Output the (X, Y) coordinate of the center of the cell containing the given text.  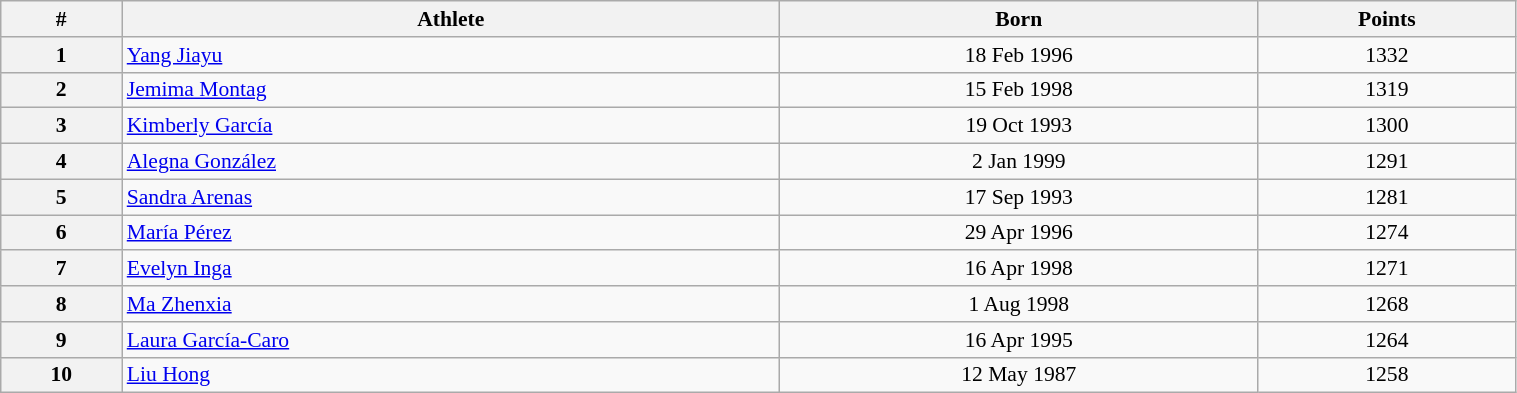
Kimberly García (451, 126)
7 (62, 269)
1 Aug 1998 (1019, 304)
2 (62, 90)
1258 (1387, 375)
Ma Zhenxia (451, 304)
Liu Hong (451, 375)
Athlete (451, 19)
María Pérez (451, 233)
1300 (1387, 126)
1319 (1387, 90)
Jemima Montag (451, 90)
1264 (1387, 340)
1291 (1387, 162)
Points (1387, 19)
9 (62, 340)
3 (62, 126)
Evelyn Inga (451, 269)
Alegna González (451, 162)
Yang Jiayu (451, 55)
10 (62, 375)
4 (62, 162)
16 Apr 1998 (1019, 269)
# (62, 19)
18 Feb 1996 (1019, 55)
2 Jan 1999 (1019, 162)
17 Sep 1993 (1019, 197)
15 Feb 1998 (1019, 90)
1274 (1387, 233)
8 (62, 304)
29 Apr 1996 (1019, 233)
Laura García-Caro (451, 340)
1332 (1387, 55)
1281 (1387, 197)
6 (62, 233)
16 Apr 1995 (1019, 340)
19 Oct 1993 (1019, 126)
1268 (1387, 304)
5 (62, 197)
12 May 1987 (1019, 375)
Born (1019, 19)
1 (62, 55)
1271 (1387, 269)
Sandra Arenas (451, 197)
